Capture the cell that displays the provided text and extract its (x, y) central coordinate. 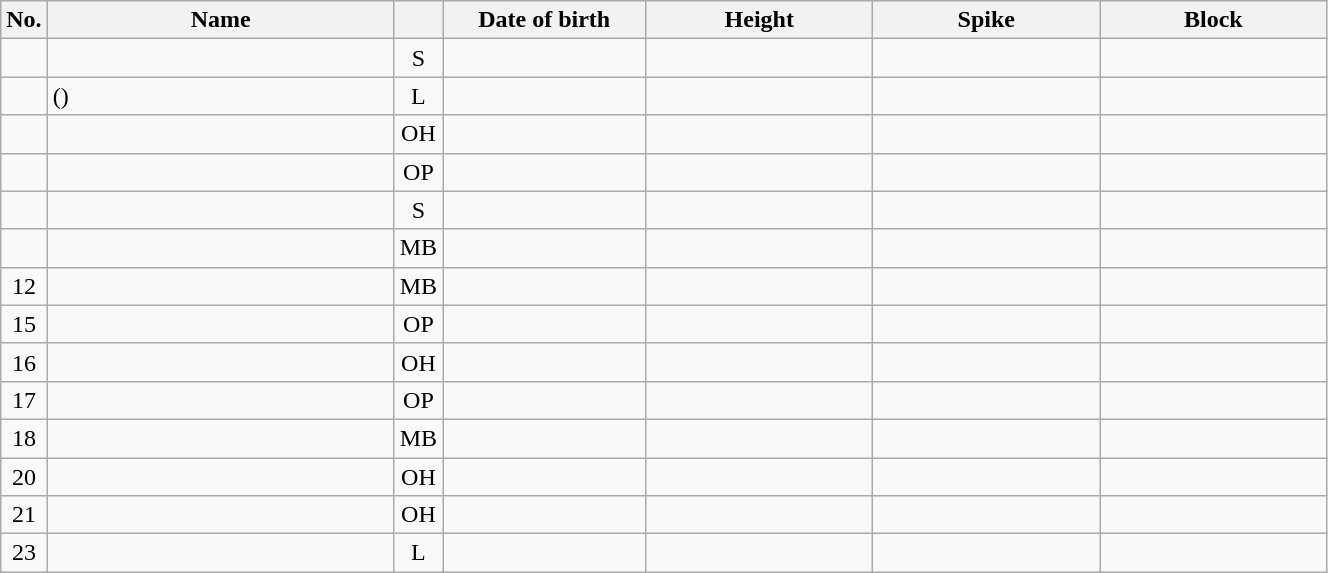
18 (24, 438)
17 (24, 400)
16 (24, 362)
20 (24, 477)
Height (760, 20)
23 (24, 553)
21 (24, 515)
Spike (986, 20)
() (220, 96)
No. (24, 20)
Name (220, 20)
12 (24, 286)
15 (24, 324)
Date of birth (544, 20)
Block (1214, 20)
